Detect which cell encompasses the target text, then output its [x, y] center coordinate. 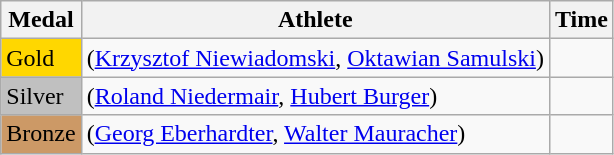
(Krzysztof Niewiadomski, Oktawian Samulski) [315, 58]
Gold [41, 58]
Silver [41, 96]
(Georg Eberhardter, Walter Mauracher) [315, 134]
Medal [41, 20]
Time [581, 20]
(Roland Niedermair, Hubert Burger) [315, 96]
Athlete [315, 20]
Bronze [41, 134]
